Detect which cell encompasses the target text, then output its (X, Y) center coordinate. 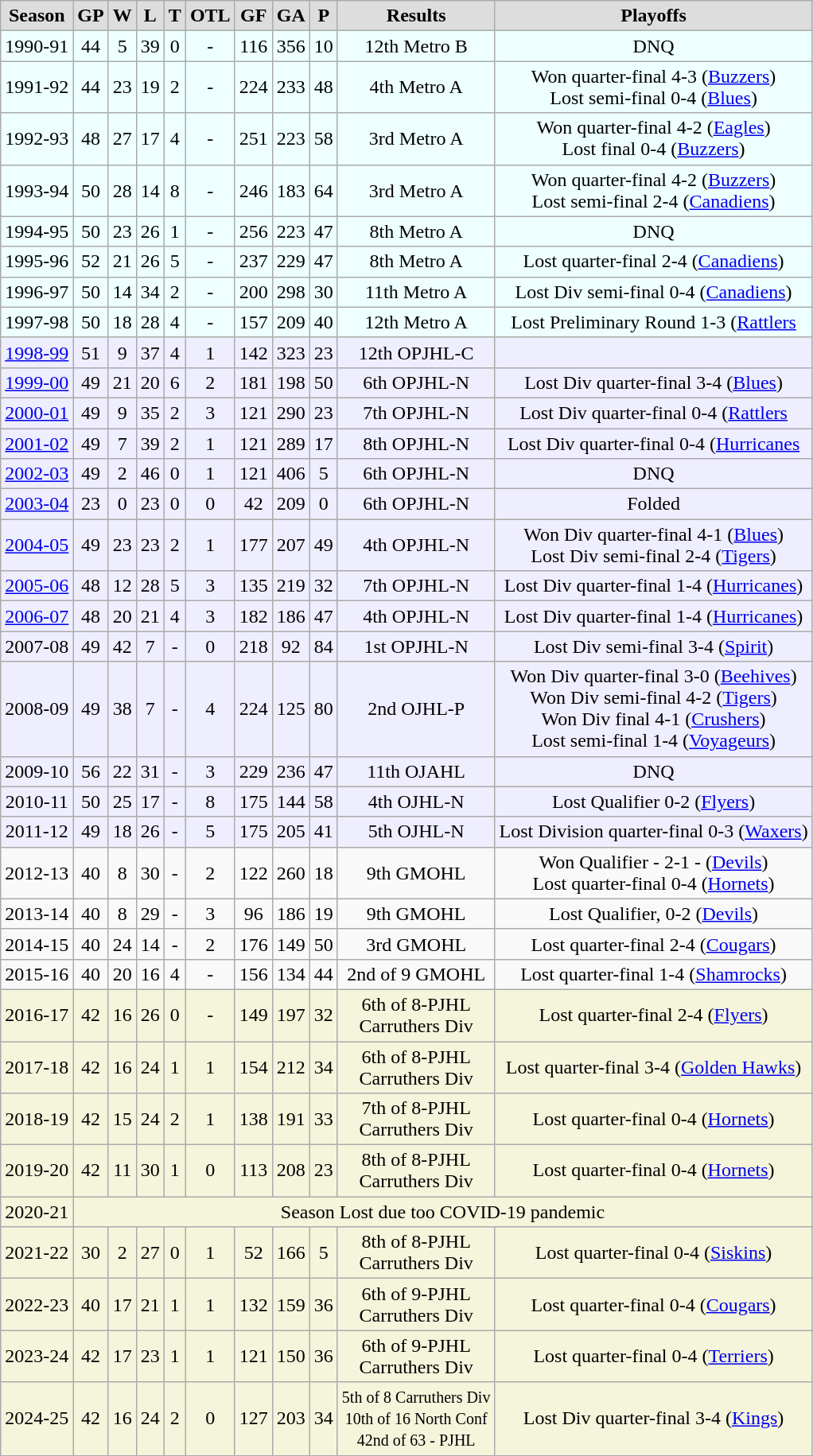
L (150, 16)
2001-02 (37, 443)
GA (291, 16)
2003-04 (37, 504)
96 (253, 914)
144 (291, 802)
1st OPJHL-N (416, 646)
1990-91 (37, 46)
2002-03 (37, 474)
1995-96 (37, 262)
2004-05 (37, 546)
2016-17 (37, 1015)
Lost Div quarter-final 0-4 (Hurricanes (654, 443)
246 (253, 191)
37 (150, 352)
Lost Qualifier, 0-2 (Devils) (654, 914)
135 (253, 586)
212 (291, 1067)
113 (253, 1171)
Lost quarter-final 2-4 (Canadiens) (654, 262)
298 (291, 292)
219 (291, 586)
Won Qualifier - 2-1 - (Devils)Lost quarter-final 0-4 (Hornets) (654, 873)
256 (253, 231)
260 (291, 873)
Folded (654, 504)
2019-20 (37, 1171)
11th Metro A (416, 292)
1991-92 (37, 87)
10 (323, 46)
289 (291, 443)
33 (323, 1120)
1992-93 (37, 138)
Lost quarter-final 0-4 (Siskins) (654, 1253)
2nd of 9 GMOHL (416, 974)
1994-95 (37, 231)
138 (253, 1120)
2022-23 (37, 1304)
2nd OJHL-P (416, 709)
154 (253, 1067)
2024-25 (37, 1419)
38 (123, 709)
41 (323, 832)
218 (253, 646)
GF (253, 16)
251 (253, 138)
Lost quarter-final 0-4 (Cougars) (654, 1304)
Won quarter-final 4-3 (Buzzers)Lost semi-final 0-4 (Blues) (654, 87)
1999-00 (37, 382)
156 (253, 974)
Won Div quarter-final 4-1 (Blues)Lost Div semi-final 2-4 (Tigers) (654, 546)
134 (291, 974)
2000-01 (37, 413)
Lost Preliminary Round 1-3 (Rattlers (654, 322)
Lost Division quarter-final 0-3 (Waxers) (654, 832)
GP (91, 16)
182 (253, 616)
5th of 8 Carruthers Div 10th of 16 North Conf42nd of 63 - PJHL (416, 1419)
177 (253, 546)
150 (291, 1357)
2020-21 (37, 1212)
166 (291, 1253)
2008-09 (37, 709)
Lost Div quarter-final 3-4 (Blues) (654, 382)
29 (150, 914)
Won Div quarter-final 3-0 (Beehives)Won Div semi-final 4-2 (Tigers)Won Div final 4-1 (Crushers)Lost semi-final 1-4 (Voyageurs) (654, 709)
46 (150, 474)
7th of 8-PJHLCarruthers Div (416, 1120)
80 (323, 709)
Lost quarter-final 1-4 (Shamrocks) (654, 974)
11th OJAHL (416, 771)
1998-99 (37, 352)
Won quarter-final 4-2 (Eagles)Lost final 0-4 (Buzzers) (654, 138)
Won quarter-final 4-2 (Buzzers)Lost semi-final 2-4 (Canadiens) (654, 191)
64 (323, 191)
1996-97 (37, 292)
31 (150, 771)
2014-15 (37, 944)
208 (291, 1171)
Lost quarter-final 2-4 (Cougars) (654, 944)
2023-24 (37, 1357)
Playoffs (654, 16)
5th OJHL-N (416, 832)
Lost quarter-final 2-4 (Flyers) (654, 1015)
Lost Div quarter-final 0-4 (Rattlers (654, 413)
Lost quarter-final 0-4 (Terriers) (654, 1357)
92 (291, 646)
2013-14 (37, 914)
25 (123, 802)
127 (253, 1419)
191 (291, 1120)
8th OPJHL-N (416, 443)
2005-06 (37, 586)
203 (291, 1419)
207 (291, 546)
2006-07 (37, 616)
2021-22 (37, 1253)
157 (253, 322)
1997-98 (37, 322)
4th Metro A (416, 87)
Season Lost due too COVID-19 pandemic (442, 1212)
12th Metro A (416, 322)
2017-18 (37, 1067)
Season (37, 16)
2015-16 (37, 974)
198 (291, 382)
Results (416, 16)
233 (291, 87)
Lost Qualifier 0-2 (Flyers) (654, 802)
237 (253, 262)
4th OJHL-N (416, 802)
15 (123, 1120)
12 (123, 586)
142 (253, 352)
323 (291, 352)
12th OPJHL-C (416, 352)
12th Metro B (416, 46)
125 (291, 709)
2011-12 (37, 832)
122 (253, 873)
Lost Div semi-final 0-4 (Canadiens) (654, 292)
22 (123, 771)
197 (291, 1015)
2018-19 (37, 1120)
2012-13 (37, 873)
51 (91, 352)
OTL (210, 16)
176 (253, 944)
236 (291, 771)
116 (253, 46)
205 (291, 832)
406 (291, 474)
2010-11 (37, 802)
1993-94 (37, 191)
P (323, 16)
132 (253, 1304)
2009-10 (37, 771)
159 (291, 1304)
356 (291, 46)
35 (150, 413)
181 (253, 382)
Lost quarter-final 3-4 (Golden Hawks) (654, 1067)
84 (323, 646)
200 (253, 292)
183 (291, 191)
290 (291, 413)
6 (175, 382)
56 (91, 771)
Lost Div quarter-final 3-4 (Kings) (654, 1419)
T (175, 16)
3rd GMOHL (416, 944)
11 (123, 1171)
W (123, 16)
Lost Div semi-final 3-4 (Spirit) (654, 646)
2007-08 (37, 646)
